Extract the [x, y] coordinate from the center of the cell holding the provided text.  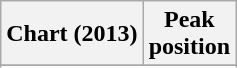
Peakposition [189, 34]
Chart (2013) [72, 34]
